Identify which cell holds the provided text, then report its [X, Y] central coordinate. 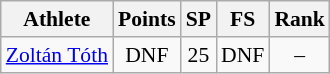
Zoltán Tóth [57, 55]
Points [147, 19]
– [300, 55]
25 [198, 55]
Athlete [57, 19]
Rank [300, 19]
SP [198, 19]
FS [242, 19]
